For the text-containing cell, return its midpoint in [x, y] coordinate format. 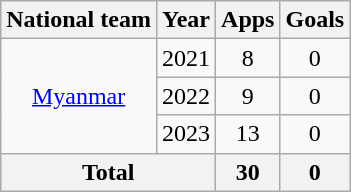
Goals [315, 20]
Year [186, 20]
13 [248, 134]
9 [248, 96]
2023 [186, 134]
Myanmar [79, 96]
8 [248, 58]
30 [248, 172]
2021 [186, 58]
Apps [248, 20]
National team [79, 20]
2022 [186, 96]
Total [108, 172]
